Identify which cell holds the provided text, then report its [x, y] central coordinate. 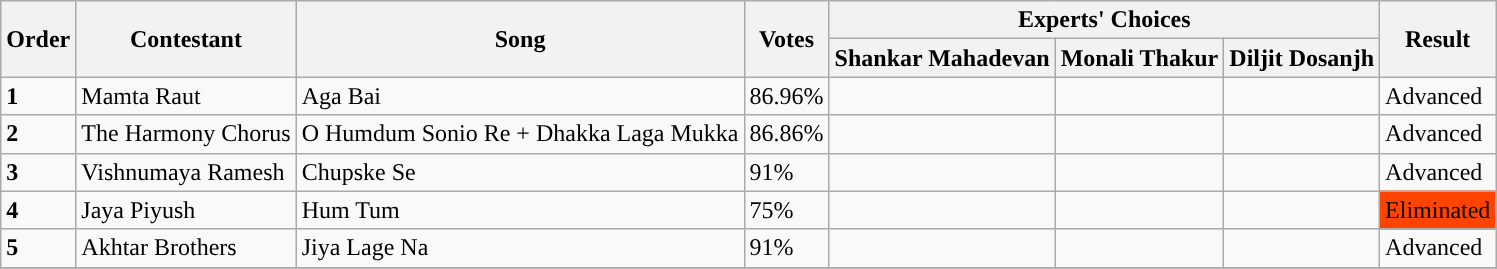
Aga Bai [520, 96]
Chupske Se [520, 172]
Shankar Mahadevan [942, 58]
Result [1438, 39]
Experts' Choices [1104, 20]
Jiya Lage Na [520, 248]
Vishnumaya Ramesh [186, 172]
3 [38, 172]
The Harmony Chorus [186, 134]
Jaya Piyush [186, 210]
Hum Tum [520, 210]
O Humdum Sonio Re + Dhakka Laga Mukka [520, 134]
Mamta Raut [186, 96]
2 [38, 134]
Diljit Dosanjh [1302, 58]
Contestant [186, 39]
Order [38, 39]
Akhtar Brothers [186, 248]
86.86% [786, 134]
75% [786, 210]
Monali Thakur [1140, 58]
1 [38, 96]
5 [38, 248]
86.96% [786, 96]
Votes [786, 39]
4 [38, 210]
Song [520, 39]
Eliminated [1438, 210]
